Identify which cell holds the provided text, then report its (x, y) central coordinate. 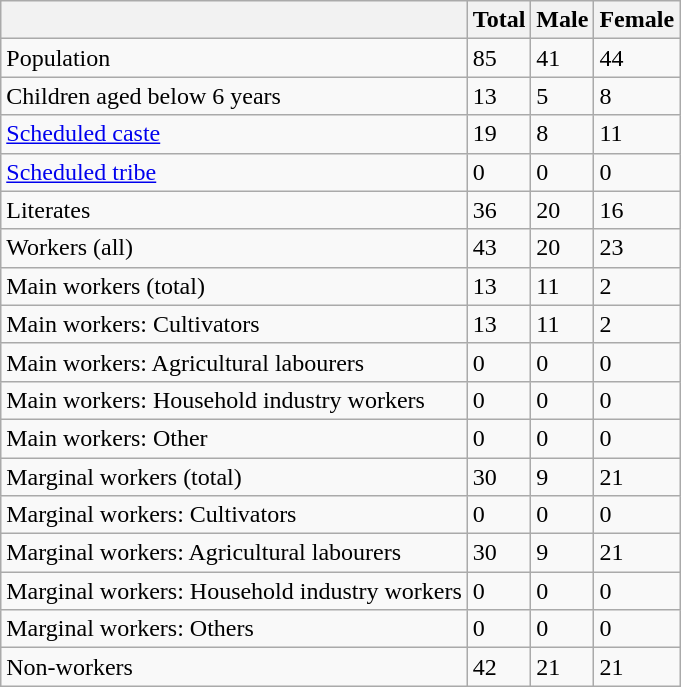
85 (499, 58)
Marginal workers: Household industry workers (234, 591)
Marginal workers: Cultivators (234, 515)
Marginal workers: Others (234, 629)
Marginal workers: Agricultural labourers (234, 553)
5 (562, 96)
Main workers: Other (234, 438)
36 (499, 210)
Population (234, 58)
43 (499, 248)
41 (562, 58)
Scheduled caste (234, 134)
Main workers (total) (234, 286)
23 (637, 248)
Main workers: Agricultural labourers (234, 362)
Literates (234, 210)
Total (499, 20)
42 (499, 667)
Workers (all) (234, 248)
44 (637, 58)
Male (562, 20)
16 (637, 210)
Children aged below 6 years (234, 96)
19 (499, 134)
Female (637, 20)
Main workers: Cultivators (234, 324)
Marginal workers (total) (234, 477)
Scheduled tribe (234, 172)
Main workers: Household industry workers (234, 400)
Non-workers (234, 667)
